Return [x, y] of the center of cell containing provided text 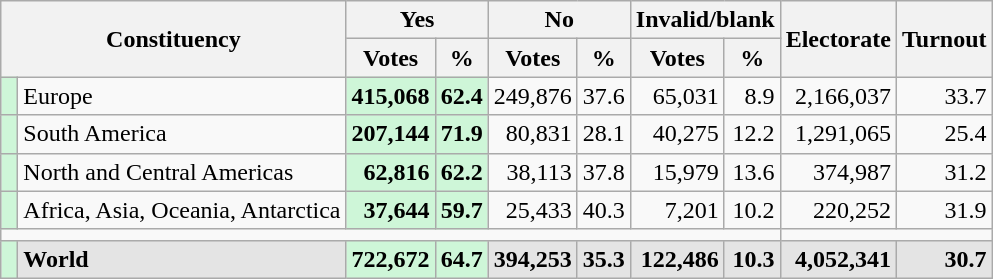
Africa, Asia, Oceania, Antarctica [182, 210]
World [182, 259]
722,672 [390, 259]
62.2 [462, 172]
Europe [182, 96]
33.7 [944, 96]
31.9 [944, 210]
7,201 [677, 210]
80,831 [532, 134]
220,252 [838, 210]
South America [182, 134]
No [559, 20]
249,876 [532, 96]
Turnout [944, 39]
122,486 [677, 259]
30.7 [944, 259]
40,275 [677, 134]
62,816 [390, 172]
28.1 [604, 134]
37.6 [604, 96]
15,979 [677, 172]
37,644 [390, 210]
12.2 [752, 134]
8.9 [752, 96]
Electorate [838, 39]
207,144 [390, 134]
374,987 [838, 172]
2,166,037 [838, 96]
10.3 [752, 259]
38,113 [532, 172]
415,068 [390, 96]
64.7 [462, 259]
Yes [417, 20]
10.2 [752, 210]
Constituency [174, 39]
4,052,341 [838, 259]
1,291,065 [838, 134]
25,433 [532, 210]
Invalid/blank [705, 20]
394,253 [532, 259]
37.8 [604, 172]
62.4 [462, 96]
31.2 [944, 172]
25.4 [944, 134]
71.9 [462, 134]
40.3 [604, 210]
35.3 [604, 259]
North and Central Americas [182, 172]
13.6 [752, 172]
59.7 [462, 210]
65,031 [677, 96]
